Scan for the cell matching the given text and deliver its [X, Y] coordinate at center. 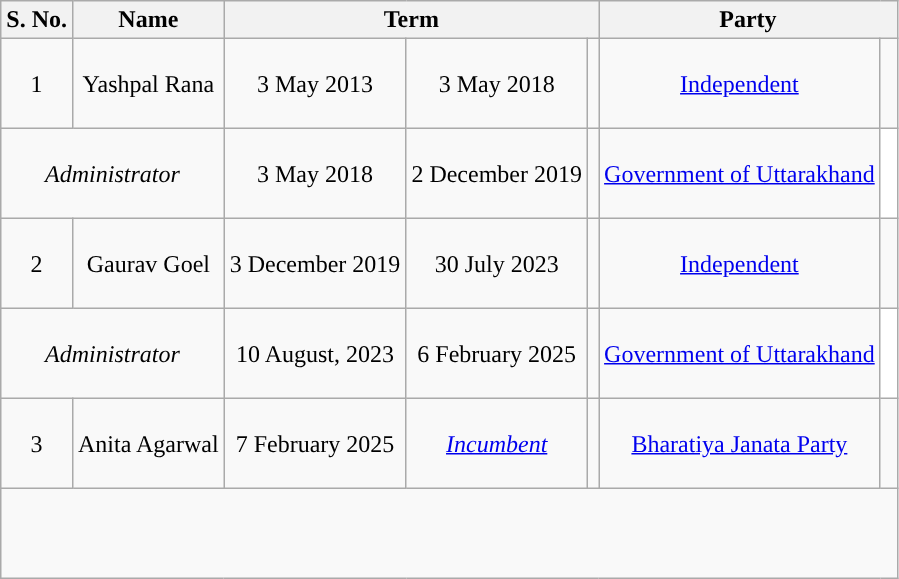
Term [411, 20]
Name [148, 20]
S. No. [37, 20]
3 December 2019 [315, 264]
7 February 2025 [315, 444]
3 [37, 444]
Anita Agarwal [148, 444]
Gaurav Goel [148, 264]
10 August, 2023 [315, 354]
3 May 2013 [315, 84]
2 December 2019 [497, 174]
Yashpal Rana [148, 84]
Incumbent [497, 444]
2 [37, 264]
6 February 2025 [497, 354]
Party [748, 20]
1 [37, 84]
Bharatiya Janata Party [740, 444]
30 July 2023 [497, 264]
